From the cell containing the given text, extract its center point as [X, Y] coordinate. 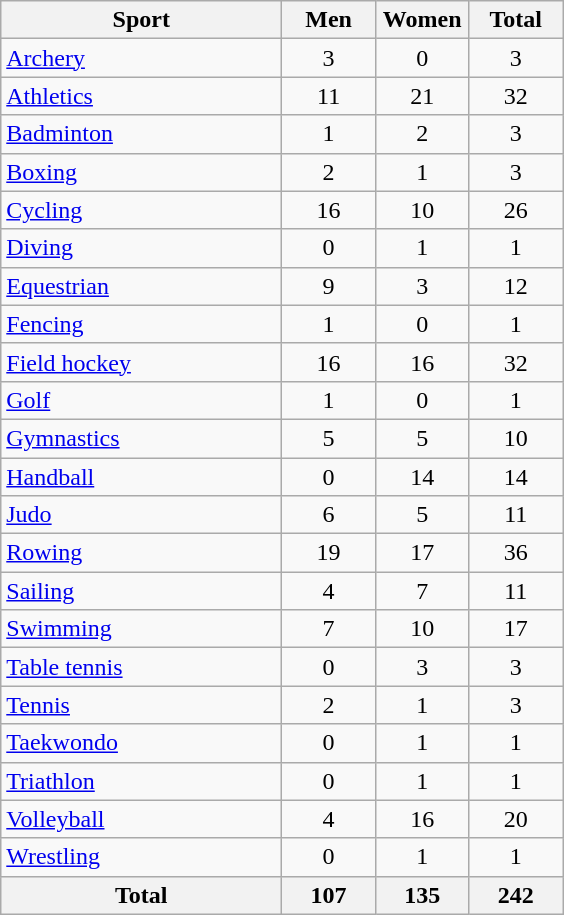
36 [516, 553]
20 [516, 819]
Table tennis [142, 667]
Badminton [142, 134]
Taekwondo [142, 743]
6 [329, 515]
21 [422, 96]
26 [516, 210]
Field hockey [142, 362]
Cycling [142, 210]
Gymnastics [142, 438]
Equestrian [142, 286]
Handball [142, 477]
Volleyball [142, 819]
Fencing [142, 324]
9 [329, 286]
Sailing [142, 591]
Diving [142, 248]
Wrestling [142, 857]
135 [422, 895]
Golf [142, 400]
Rowing [142, 553]
12 [516, 286]
19 [329, 553]
Women [422, 20]
Archery [142, 58]
Sport [142, 20]
Tennis [142, 705]
Judo [142, 515]
Boxing [142, 172]
Swimming [142, 629]
Triathlon [142, 781]
107 [329, 895]
242 [516, 895]
Athletics [142, 96]
Men [329, 20]
